Determine the [x, y] coordinate at the center of the cell enclosing the given text.  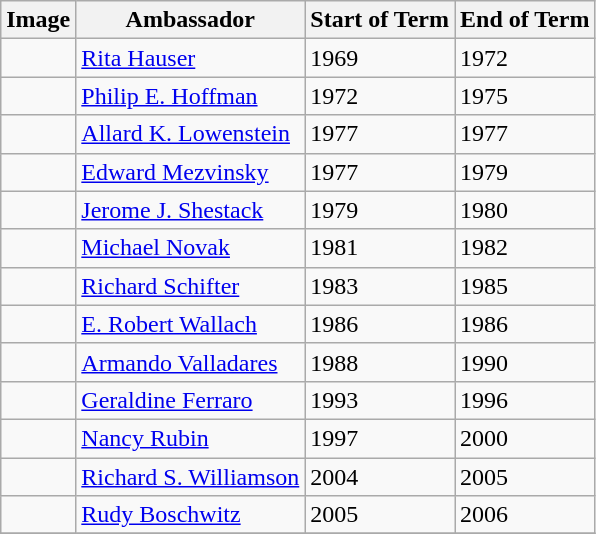
1985 [524, 286]
1988 [380, 362]
Philip E. Hoffman [190, 96]
2004 [380, 477]
1993 [380, 400]
1982 [524, 248]
Nancy Rubin [190, 438]
Michael Novak [190, 248]
Jerome J. Shestack [190, 210]
2006 [524, 515]
1981 [380, 248]
1997 [380, 438]
Image [38, 20]
E. Robert Wallach [190, 324]
1996 [524, 400]
1975 [524, 96]
End of Term [524, 20]
Rudy Boschwitz [190, 515]
Geraldine Ferraro [190, 400]
Rita Hauser [190, 58]
Allard K. Lowenstein [190, 134]
1980 [524, 210]
Ambassador [190, 20]
Start of Term [380, 20]
1990 [524, 362]
Armando Valladares [190, 362]
1983 [380, 286]
1969 [380, 58]
Edward Mezvinsky [190, 172]
Richard Schifter [190, 286]
2000 [524, 438]
Richard S. Williamson [190, 477]
